Scan for the cell matching the given text and deliver its (x, y) coordinate at center. 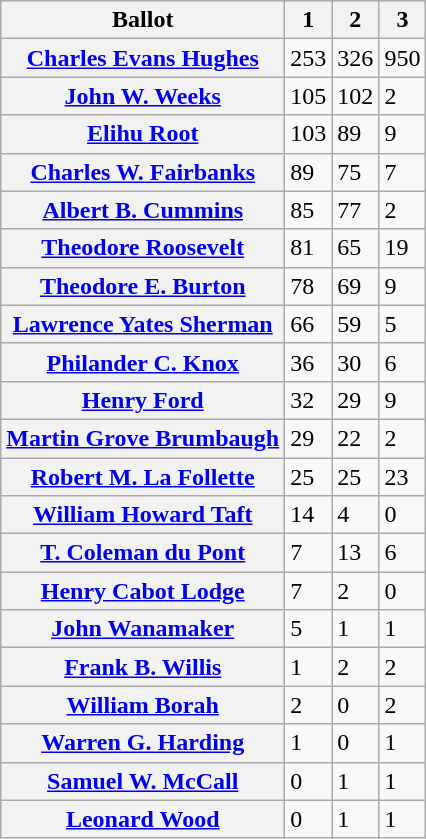
Warren G. Harding (143, 743)
Charles W. Fairbanks (143, 172)
Lawrence Yates Sherman (143, 324)
19 (402, 248)
102 (356, 96)
Ballot (143, 20)
103 (308, 134)
Henry Ford (143, 400)
Charles Evans Hughes (143, 58)
14 (308, 515)
Theodore Roosevelt (143, 248)
Philander C. Knox (143, 362)
81 (308, 248)
Theodore E. Burton (143, 286)
Henry Cabot Lodge (143, 591)
65 (356, 248)
Robert M. La Follette (143, 477)
30 (356, 362)
William Borah (143, 705)
John W. Weeks (143, 96)
Martin Grove Brumbaugh (143, 438)
950 (402, 58)
32 (308, 400)
253 (308, 58)
Albert B. Cummins (143, 210)
22 (356, 438)
3 (402, 20)
Frank B. Willis (143, 667)
77 (356, 210)
Samuel W. McCall (143, 781)
23 (402, 477)
105 (308, 96)
85 (308, 210)
78 (308, 286)
John Wanamaker (143, 629)
36 (308, 362)
Leonard Wood (143, 819)
326 (356, 58)
59 (356, 324)
Elihu Root (143, 134)
T. Coleman du Pont (143, 553)
66 (308, 324)
William Howard Taft (143, 515)
13 (356, 553)
4 (356, 515)
69 (356, 286)
75 (356, 172)
